Extract the (x, y) coordinate from the center of the cell holding the provided text.  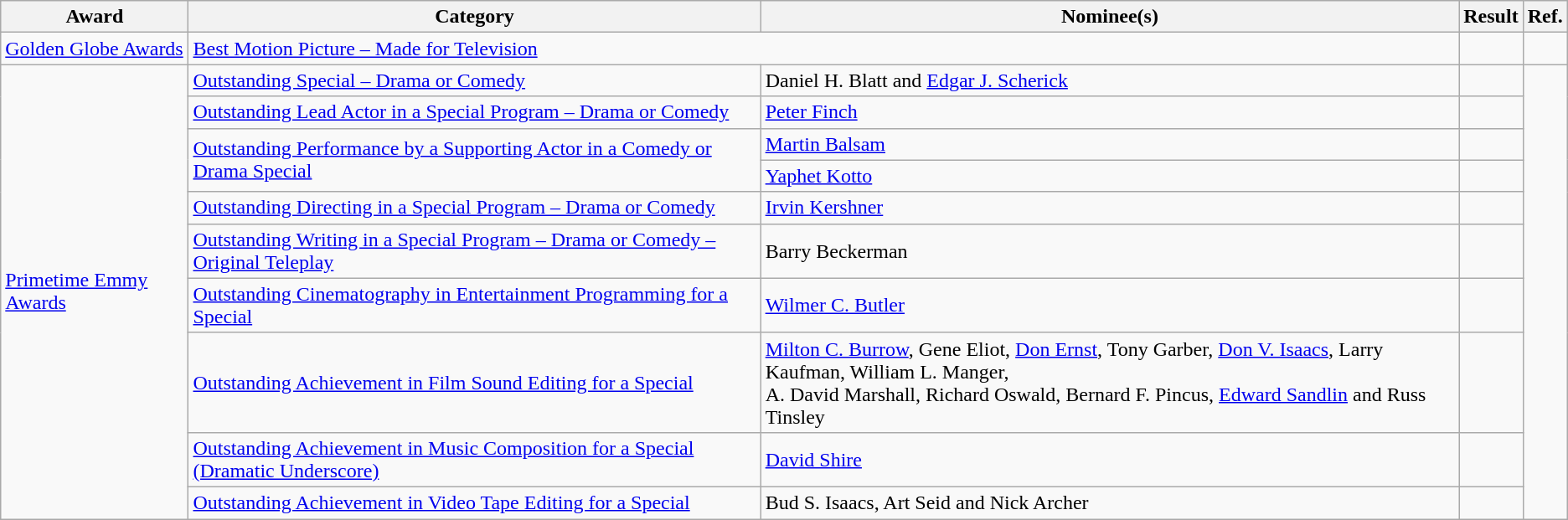
Category (474, 17)
Barry Beckerman (1110, 251)
Ref. (1545, 17)
Yaphet Kotto (1110, 176)
Wilmer C. Butler (1110, 305)
Irvin Kershner (1110, 208)
Outstanding Achievement in Music Composition for a Special (Dramatic Underscore) (474, 459)
Nominee(s) (1110, 17)
Award (95, 17)
Outstanding Achievement in Video Tape Editing for a Special (474, 502)
Outstanding Directing in a Special Program – Drama or Comedy (474, 208)
Golden Globe Awards (95, 49)
Best Motion Picture – Made for Television (824, 49)
Bud S. Isaacs, Art Seid and Nick Archer (1110, 502)
Outstanding Special – Drama or Comedy (474, 80)
Outstanding Cinematography in Entertainment Programming for a Special (474, 305)
Outstanding Achievement in Film Sound Editing for a Special (474, 382)
Outstanding Writing in a Special Program – Drama or Comedy – Original Teleplay (474, 251)
Primetime Emmy Awards (95, 291)
Result (1491, 17)
Outstanding Performance by a Supporting Actor in a Comedy or Drama Special (474, 160)
Daniel H. Blatt and Edgar J. Scherick (1110, 80)
Peter Finch (1110, 112)
David Shire (1110, 459)
Outstanding Lead Actor in a Special Program – Drama or Comedy (474, 112)
Martin Balsam (1110, 144)
